Capture the cell that displays the provided text and extract its [X, Y] central coordinate. 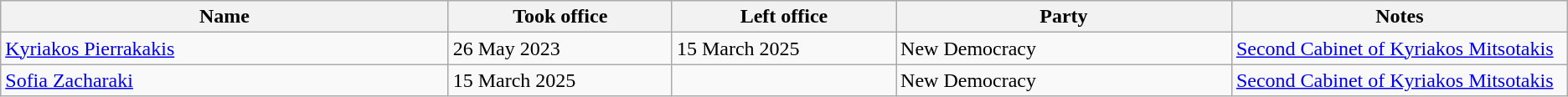
Left office [784, 17]
Notes [1399, 17]
26 May 2023 [560, 48]
Took office [560, 17]
Kyriakos Pierrakakis [224, 48]
Name [224, 17]
Party [1064, 17]
Sofia Zacharaki [224, 80]
